Pinpoint the cell where the given text exists, returning its (x, y) midpoint coordinate. 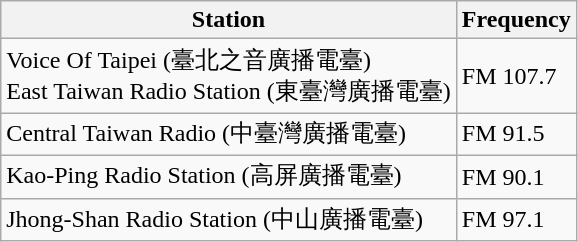
Kao-Ping Radio Station (高屏廣播電臺) (229, 176)
FM 107.7 (516, 76)
FM 90.1 (516, 176)
Central Taiwan Radio (中臺灣廣播電臺) (229, 134)
Frequency (516, 20)
FM 97.1 (516, 220)
FM 91.5 (516, 134)
Voice Of Taipei (臺北之音廣播電臺)East Taiwan Radio Station (東臺灣廣播電臺) (229, 76)
Jhong-Shan Radio Station (中山廣播電臺) (229, 220)
Station (229, 20)
